Determine the [X, Y] coordinate at the center of the cell enclosing the given text.  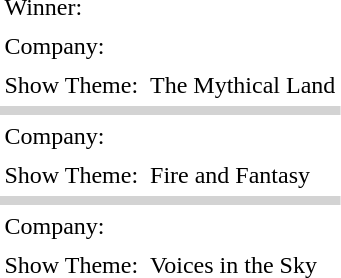
Fire and Fantasy [243, 175]
The Mythical Land [243, 85]
